Identify which cell holds the provided text, then report its [X, Y] central coordinate. 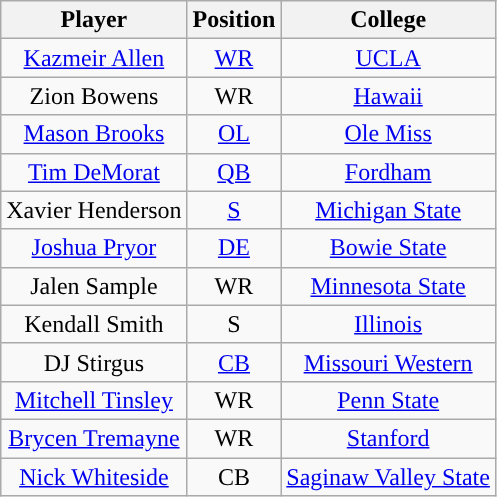
UCLA [388, 58]
Bowie State [388, 248]
Illinois [388, 324]
Mitchell Tinsley [94, 400]
QB [234, 172]
Minnesota State [388, 286]
Fordham [388, 172]
Saginaw Valley State [388, 477]
Joshua Pryor [94, 248]
College [388, 20]
Kazmeir Allen [94, 58]
Penn State [388, 400]
OL [234, 134]
Ole Miss [388, 134]
Nick Whiteside [94, 477]
Player [94, 20]
Kendall Smith [94, 324]
DJ Stirgus [94, 362]
Mason Brooks [94, 134]
Jalen Sample [94, 286]
Brycen Tremayne [94, 438]
Tim DeMorat [94, 172]
Position [234, 20]
Zion Bowens [94, 96]
Xavier Henderson [94, 210]
Hawaii [388, 96]
Stanford [388, 438]
Missouri Western [388, 362]
DE [234, 248]
Michigan State [388, 210]
